From the cell containing the given text, extract its center point as (X, Y) coordinate. 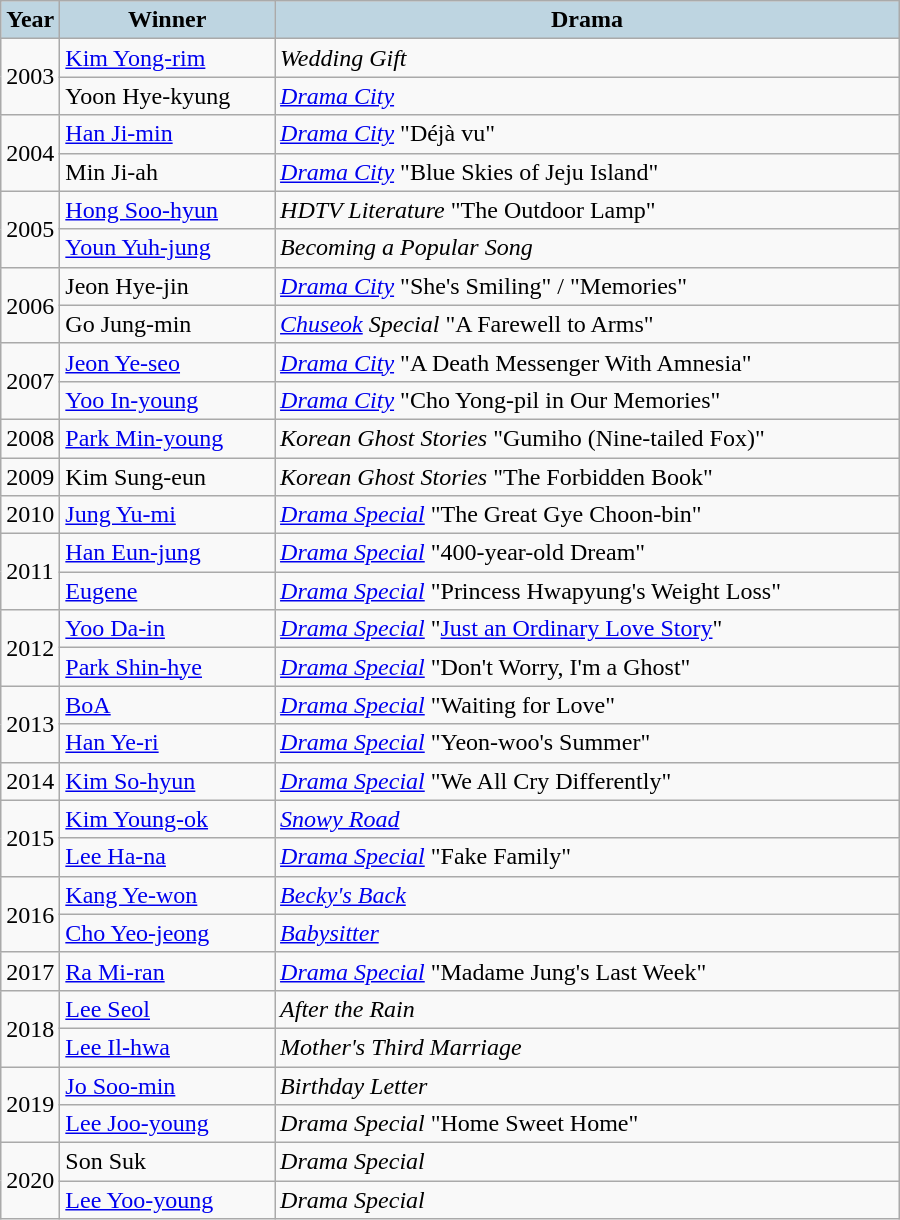
After the Rain (588, 1009)
Youn Yuh-jung (168, 248)
Han Ye-ri (168, 743)
Lee Joo-young (168, 1124)
HDTV Literature "The Outdoor Lamp" (588, 210)
2011 (30, 572)
Drama City "Blue Skies of Jeju Island" (588, 172)
Park Min-young (168, 438)
Drama Special "Yeon-woo's Summer" (588, 743)
Drama Special "The Great Gye Choon-bin" (588, 515)
Yoo Da-in (168, 629)
2014 (30, 781)
Han Eun-jung (168, 553)
Drama City (588, 96)
Drama City "She's Smiling" / "Memories" (588, 286)
Chuseok Special "A Farewell to Arms" (588, 324)
Wedding Gift (588, 58)
Han Ji-min (168, 134)
Birthday Letter (588, 1085)
Lee Ha-na (168, 857)
2016 (30, 914)
Cho Yeo-jeong (168, 933)
2005 (30, 229)
Drama Special "Princess Hwapyung's Weight Loss" (588, 591)
2013 (30, 724)
Drama Special "Home Sweet Home" (588, 1124)
Drama (588, 20)
Drama City "Déjà vu" (588, 134)
2019 (30, 1104)
2018 (30, 1028)
BoA (168, 705)
Lee Yoo-young (168, 1200)
2003 (30, 77)
Winner (168, 20)
Babysitter (588, 933)
Drama Special "Waiting for Love" (588, 705)
Lee Il-hwa (168, 1047)
Go Jung-min (168, 324)
Korean Ghost Stories "The Forbidden Book" (588, 477)
Jeon Ye-seo (168, 362)
Drama Special "Madame Jung's Last Week" (588, 971)
2009 (30, 477)
Becoming a Popular Song (588, 248)
Lee Seol (168, 1009)
Yoon Hye-kyung (168, 96)
2004 (30, 153)
Hong Soo-hyun (168, 210)
Son Suk (168, 1162)
Korean Ghost Stories "Gumiho (Nine-tailed Fox)" (588, 438)
Kim Yong-rim (168, 58)
2007 (30, 381)
2008 (30, 438)
2020 (30, 1181)
Drama Special "Just an Ordinary Love Story" (588, 629)
2012 (30, 648)
Jo Soo-min (168, 1085)
Drama City "A Death Messenger With Amnesia" (588, 362)
Snowy Road (588, 819)
Kim Sung-eun (168, 477)
Mother's Third Marriage (588, 1047)
2006 (30, 305)
2010 (30, 515)
Becky's Back (588, 895)
Eugene (168, 591)
Drama Special "400-year-old Dream" (588, 553)
Drama Special "Fake Family" (588, 857)
Year (30, 20)
Kim So-hyun (168, 781)
Ra Mi-ran (168, 971)
Park Shin-hye (168, 667)
Kim Young-ok (168, 819)
Kang Ye-won (168, 895)
2017 (30, 971)
Yoo In-young (168, 400)
Drama Special "We All Cry Differently" (588, 781)
Min Ji-ah (168, 172)
Jeon Hye-jin (168, 286)
Jung Yu-mi (168, 515)
Drama Special "Don't Worry, I'm a Ghost" (588, 667)
Drama City "Cho Yong-pil in Our Memories" (588, 400)
2015 (30, 838)
